Output the [X, Y] coordinate of the center of the cell containing the given text.  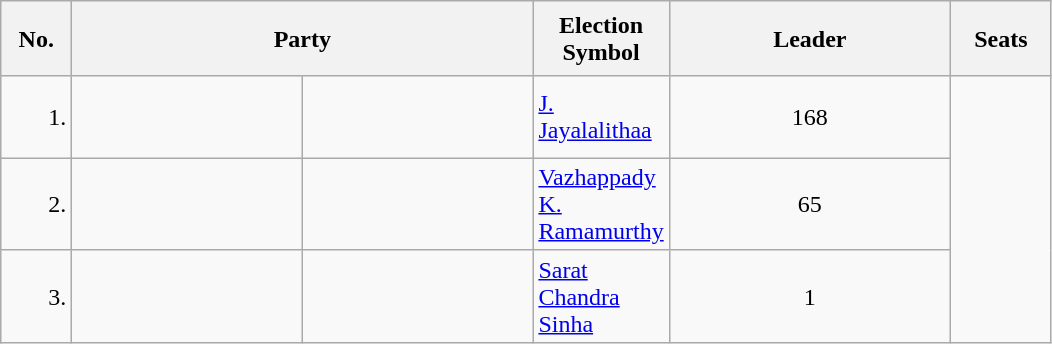
J. Jayalalithaa [601, 117]
2. [36, 204]
168 [810, 117]
Leader [810, 38]
1 [810, 296]
1. [36, 117]
Vazhappady K. Ramamurthy [601, 204]
No. [36, 38]
Sarat Chandra Sinha [601, 296]
Seats [1000, 38]
Party [302, 38]
Election Symbol [601, 38]
3. [36, 296]
65 [810, 204]
